Determine the [x, y] coordinate at the center of the cell enclosing the given text.  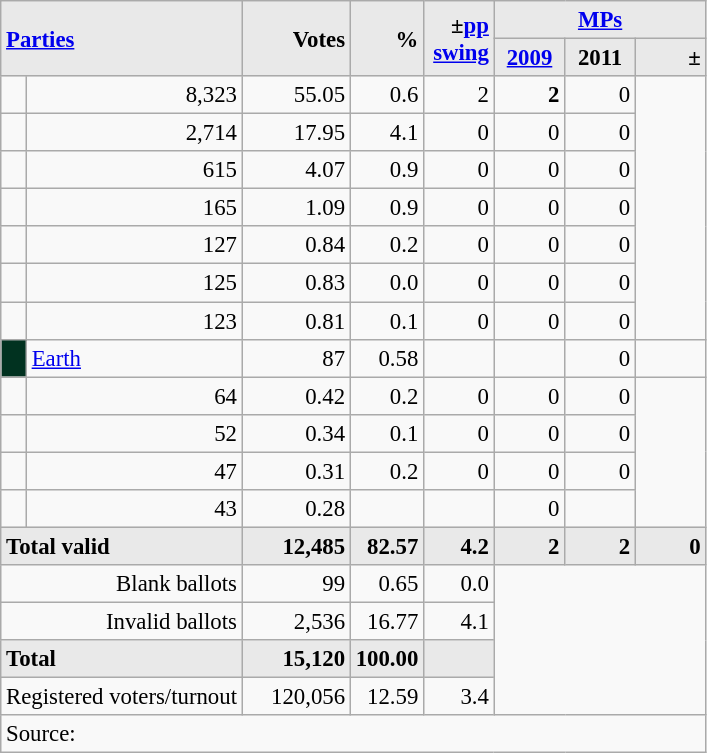
0.81 [296, 321]
1.09 [296, 208]
0.31 [296, 471]
2,536 [296, 621]
% [386, 38]
±pp swing [460, 38]
Parties [122, 38]
0.65 [386, 584]
Source: [354, 734]
99 [296, 584]
100.00 [386, 659]
120,056 [296, 697]
165 [134, 208]
127 [134, 245]
2,714 [134, 133]
0.42 [296, 396]
0.58 [386, 358]
± [670, 58]
123 [134, 321]
Votes [296, 38]
125 [134, 283]
4.2 [460, 546]
0.84 [296, 245]
Blank ballots [122, 584]
12.59 [386, 697]
Total valid [122, 546]
0.34 [296, 433]
0.83 [296, 283]
3.4 [460, 697]
Registered voters/turnout [122, 697]
15,120 [296, 659]
Earth [134, 358]
2009 [530, 58]
Total [122, 659]
2011 [600, 58]
MPs [600, 20]
0.6 [386, 95]
615 [134, 170]
8,323 [134, 95]
17.95 [296, 133]
16.77 [386, 621]
87 [296, 358]
82.57 [386, 546]
55.05 [296, 95]
12,485 [296, 546]
4.07 [296, 170]
0.28 [296, 509]
43 [134, 509]
52 [134, 433]
64 [134, 396]
Invalid ballots [122, 621]
47 [134, 471]
